From the cell containing the given text, extract its center point as [X, Y] coordinate. 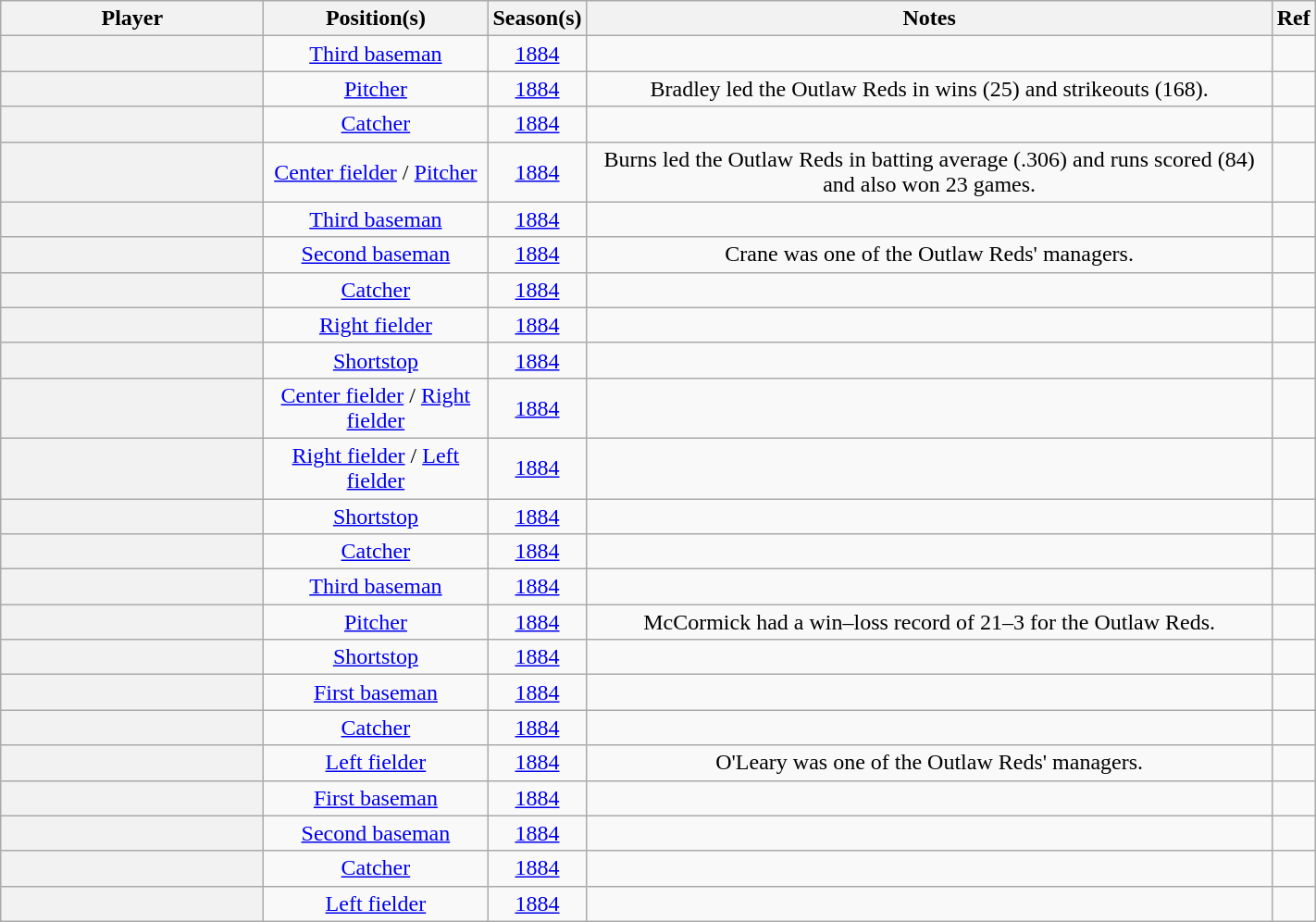
Burns led the Outlaw Reds in batting average (.306) and runs scored (84) and also won 23 games. [929, 172]
Ref [1294, 19]
Right fielder / Left fielder [376, 468]
Center fielder / Pitcher [376, 172]
O'Leary was one of the Outlaw Reds' managers. [929, 763]
Crane was one of the Outlaw Reds' managers. [929, 255]
Right fielder [376, 325]
Position(s) [376, 19]
Season(s) [537, 19]
Center fielder / Right fielder [376, 407]
Notes [929, 19]
Bradley led the Outlaw Reds in wins (25) and strikeouts (168). [929, 89]
Player [132, 19]
McCormick had a win–loss record of 21–3 for the Outlaw Reds. [929, 622]
